Return the (x, y) coordinate for the center point of the cell that contains the specified text.  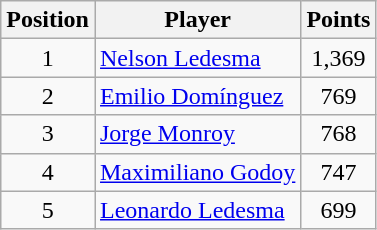
5 (48, 210)
747 (338, 172)
699 (338, 210)
3 (48, 134)
1 (48, 58)
Emilio Domínguez (197, 96)
Nelson Ledesma (197, 58)
Leonardo Ledesma (197, 210)
Player (197, 20)
769 (338, 96)
1,369 (338, 58)
Position (48, 20)
Points (338, 20)
Jorge Monroy (197, 134)
2 (48, 96)
4 (48, 172)
Maximiliano Godoy (197, 172)
768 (338, 134)
